Return the [X, Y] coordinate for the center point of the cell that contains the specified text.  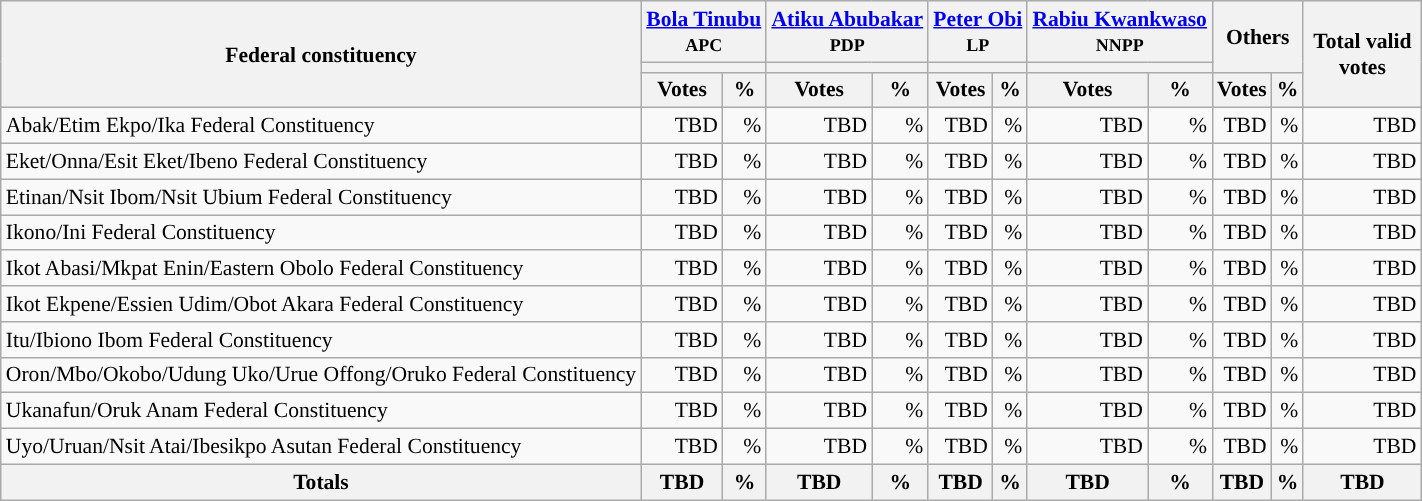
Federal constituency [321, 54]
Others [1258, 36]
Rabiu KwankwasoNNPP [1120, 32]
Ikot Ekpene/Essien Udim/Obot Akara Federal Constituency [321, 304]
Uyo/Uruan/Nsit Atai/Ibesikpo Asutan Federal Constituency [321, 447]
Oron/Mbo/Okobo/Udung Uko/Urue Offong/Oruko Federal Constituency [321, 375]
Ikono/Ini Federal Constituency [321, 233]
Ikot Abasi/Mkpat Enin/Eastern Obolo Federal Constituency [321, 269]
Total valid votes [1362, 54]
Etinan/Nsit Ibom/Nsit Ubium Federal Constituency [321, 197]
Totals [321, 482]
Bola TinubuAPC [704, 32]
Peter ObiLP [978, 32]
Abak/Etim Ekpo/Ika Federal Constituency [321, 126]
Eket/Onna/Esit Eket/Ibeno Federal Constituency [321, 162]
Itu/Ibiono Ibom Federal Constituency [321, 340]
Ukanafun/Oruk Anam Federal Constituency [321, 411]
Atiku AbubakarPDP [847, 32]
